For the text-containing cell, return its midpoint in [x, y] coordinate format. 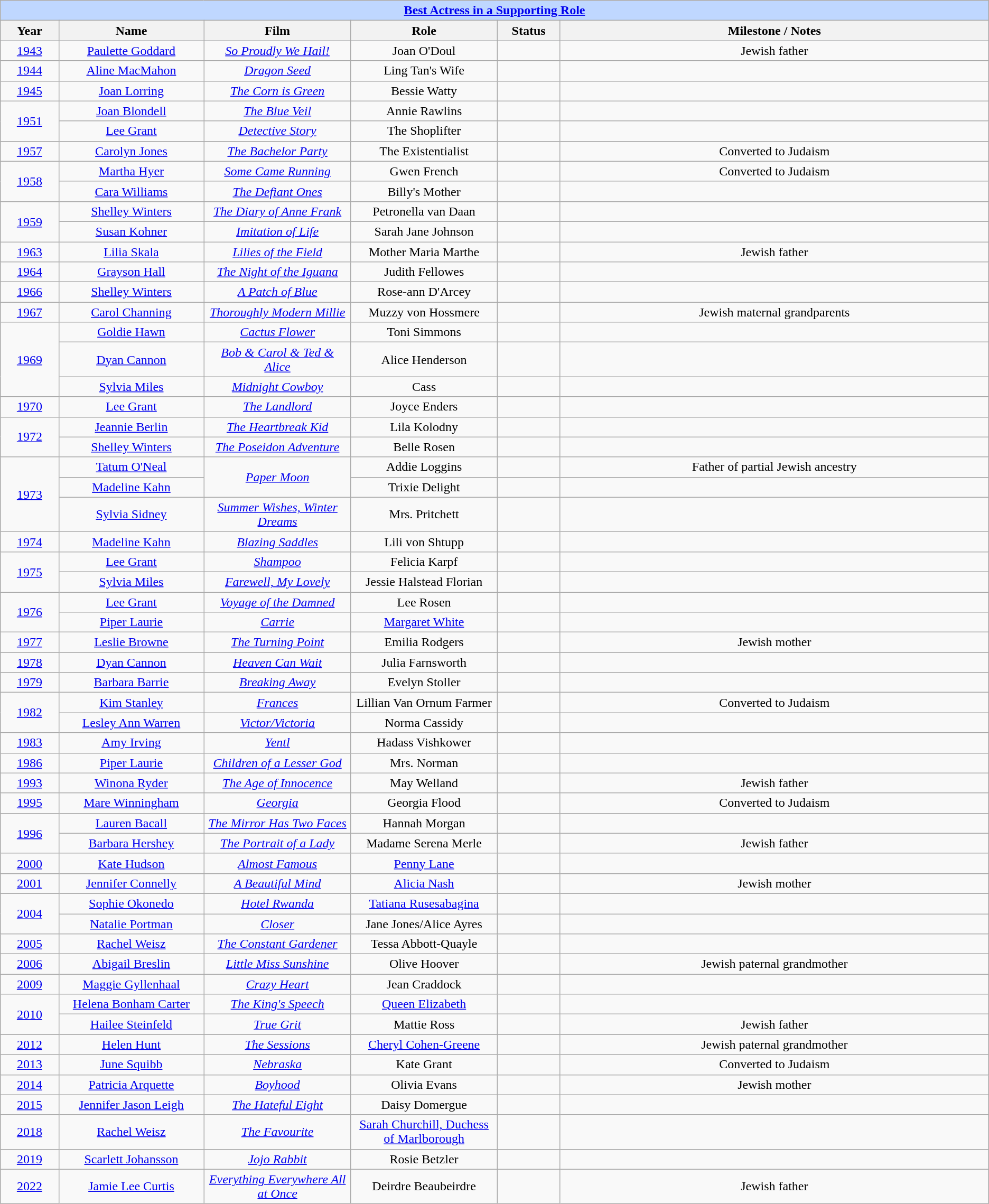
Farewell, My Lovely [277, 582]
Patricia Arquette [131, 1085]
1974 [30, 542]
Some Came Running [277, 171]
Joan Blondell [131, 111]
Heaven Can Wait [277, 662]
Petronella van Daan [424, 211]
Daisy Domergue [424, 1105]
2000 [30, 863]
Almost Famous [277, 863]
Crazy Heart [277, 984]
Imitation of Life [277, 231]
Dragon Seed [277, 71]
Natalie Portman [131, 924]
Sophie Okonedo [131, 903]
Detective Story [277, 131]
Annie Rawlins [424, 111]
1972 [30, 437]
1963 [30, 252]
1944 [30, 71]
1969 [30, 359]
Kate Hudson [131, 863]
The Shoplifter [424, 131]
2009 [30, 984]
Billy's Mother [424, 191]
Nebraska [277, 1065]
Lee Rosen [424, 602]
The Defiant Ones [277, 191]
Madame Serena Merle [424, 843]
Cass [424, 387]
1945 [30, 91]
The Corn is Green [277, 91]
2006 [30, 964]
Jane Jones/Alice Ayres [424, 924]
Cara Williams [131, 191]
Gwen French [424, 171]
The Turning Point [277, 642]
1996 [30, 833]
Paulette Goddard [131, 51]
1970 [30, 407]
1975 [30, 572]
2018 [30, 1132]
Felicia Karpf [424, 562]
Lili von Shtupp [424, 542]
Mother Maria Marthe [424, 252]
Alicia Nash [424, 883]
Shampoo [277, 562]
Jojo Rabbit [277, 1159]
The Diary of Anne Frank [277, 211]
1951 [30, 121]
Grayson Hall [131, 272]
Lilies of the Field [277, 252]
Deirdre Beaubeirdre [424, 1187]
Status [529, 31]
Voyage of the Damned [277, 602]
Penny Lane [424, 863]
Olive Hoover [424, 964]
The Night of the Iguana [277, 272]
The Favourite [277, 1132]
Georgia [277, 803]
1978 [30, 662]
Sarah Jane Johnson [424, 231]
Victor/Victoria [277, 723]
1976 [30, 612]
Sylvia Sidney [131, 515]
Evelyn Stoller [424, 683]
Best Actress in a Supporting Role [494, 11]
Helena Bonham Carter [131, 1004]
May Welland [424, 783]
The Heartbreak Kid [277, 427]
1977 [30, 642]
Kim Stanley [131, 703]
Rose-ann D'Arcey [424, 292]
Boyhood [277, 1085]
2014 [30, 1085]
Lillian Van Ornum Farmer [424, 703]
The Existentialist [424, 151]
Carolyn Jones [131, 151]
Julia Farnsworth [424, 662]
Blazing Saddles [277, 542]
Amy Irving [131, 743]
Alice Henderson [424, 359]
Hadass Vishkower [424, 743]
The Landlord [277, 407]
Aline MacMahon [131, 71]
Joan Lorring [131, 91]
Everything Everywhere All at Once [277, 1187]
Mattie Ross [424, 1024]
Sarah Churchill, Duchess of Marlborough [424, 1132]
Yentl [277, 743]
Hotel Rwanda [277, 903]
Film [277, 31]
1957 [30, 151]
Winona Ryder [131, 783]
Name [131, 31]
Cheryl Cohen-Greene [424, 1044]
2019 [30, 1159]
2005 [30, 944]
Lauren Bacall [131, 823]
A Patch of Blue [277, 292]
Tessa Abbott-Quayle [424, 944]
Muzzy von Hossmere [424, 312]
Bob & Carol & Ted & Alice [277, 359]
Hannah Morgan [424, 823]
Leslie Browne [131, 642]
June Squibb [131, 1065]
Mrs. Pritchett [424, 515]
2022 [30, 1187]
Children of a Lesser God [277, 763]
2001 [30, 883]
Jean Craddock [424, 984]
A Beautiful Mind [277, 883]
Judith Fellowes [424, 272]
Kate Grant [424, 1065]
The Portrait of a Lady [277, 843]
Cactus Flower [277, 332]
1993 [30, 783]
Paper Moon [277, 477]
Thoroughly Modern Millie [277, 312]
2012 [30, 1044]
So Proudly We Hail! [277, 51]
Trixie Delight [424, 487]
Norma Cassidy [424, 723]
Midnight Cowboy [277, 387]
The Bachelor Party [277, 151]
The Blue Veil [277, 111]
1964 [30, 272]
Carol Channing [131, 312]
The Poseidon Adventure [277, 447]
2004 [30, 913]
True Grit [277, 1024]
Breaking Away [277, 683]
The Age of Innocence [277, 783]
Year [30, 31]
Emilia Rodgers [424, 642]
Carrie [277, 622]
1986 [30, 763]
Lesley Ann Warren [131, 723]
1959 [30, 221]
Joan O'Doul [424, 51]
Scarlett Johansson [131, 1159]
Addie Loggins [424, 467]
Summer Wishes, Winter Dreams [277, 515]
Helen Hunt [131, 1044]
Goldie Hawn [131, 332]
Abigail Breslin [131, 964]
Little Miss Sunshine [277, 964]
Frances [277, 703]
Olivia Evans [424, 1085]
Father of partial Jewish ancestry [775, 467]
Bessie Watty [424, 91]
1943 [30, 51]
Rosie Betzler [424, 1159]
Georgia Flood [424, 803]
2010 [30, 1014]
Jamie Lee Curtis [131, 1187]
Jewish maternal grandparents [775, 312]
Joyce Enders [424, 407]
Queen Elizabeth [424, 1004]
Milestone / Notes [775, 31]
1973 [30, 494]
Susan Kohner [131, 231]
1958 [30, 181]
The King's Speech [277, 1004]
The Mirror Has Two Faces [277, 823]
1982 [30, 713]
Ling Tan's Wife [424, 71]
Martha Hyer [131, 171]
Tatiana Rusesabagina [424, 903]
Role [424, 31]
Jennifer Jason Leigh [131, 1105]
The Sessions [277, 1044]
1983 [30, 743]
Barbara Hershey [131, 843]
Closer [277, 924]
Lilia Skala [131, 252]
Barbara Barrie [131, 683]
1967 [30, 312]
Belle Rosen [424, 447]
1995 [30, 803]
Tatum O'Neal [131, 467]
Margaret White [424, 622]
The Hateful Eight [277, 1105]
Hailee Steinfeld [131, 1024]
Toni Simmons [424, 332]
1966 [30, 292]
Jeannie Berlin [131, 427]
Jennifer Connelly [131, 883]
Mare Winningham [131, 803]
2013 [30, 1065]
Lila Kolodny [424, 427]
Jessie Halstead Florian [424, 582]
1979 [30, 683]
The Constant Gardener [277, 944]
Mrs. Norman [424, 763]
Maggie Gyllenhaal [131, 984]
2015 [30, 1105]
